Detect which cell encompasses the target text, then output its (X, Y) center coordinate. 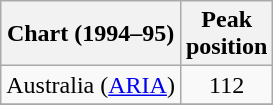
Peakposition (226, 34)
Australia (ARIA) (91, 85)
112 (226, 85)
Chart (1994–95) (91, 34)
